From the cell containing the given text, extract its center point as (X, Y) coordinate. 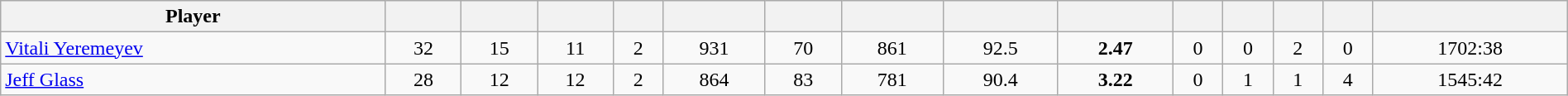
15 (500, 48)
90.4 (1001, 79)
861 (892, 48)
92.5 (1001, 48)
2.47 (1115, 48)
28 (423, 79)
32 (423, 48)
Player (194, 17)
1545:42 (1470, 79)
931 (715, 48)
83 (803, 79)
1702:38 (1470, 48)
70 (803, 48)
3.22 (1115, 79)
864 (715, 79)
Jeff Glass (194, 79)
4 (1348, 79)
781 (892, 79)
Vitali Yeremeyev (194, 48)
11 (576, 48)
